From the cell containing the given text, extract its center point as [X, Y] coordinate. 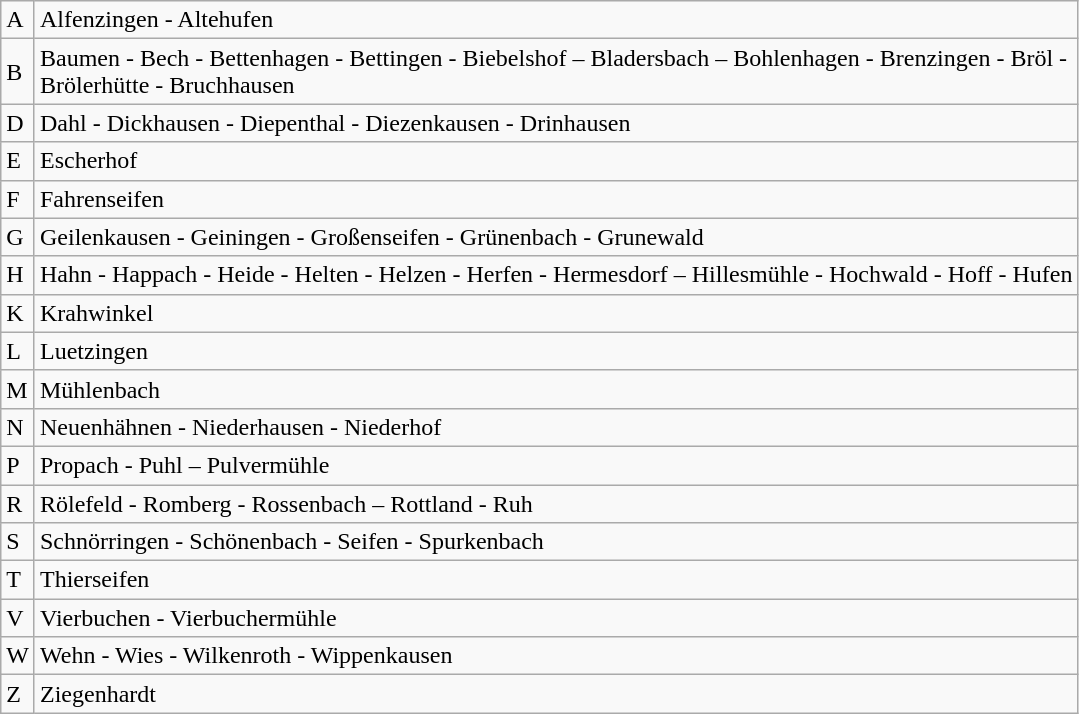
E [18, 161]
S [18, 542]
A [18, 20]
Vierbuchen - Vierbuchermühle [556, 618]
V [18, 618]
P [18, 465]
W [18, 656]
Wehn - Wies - Wilkenroth - Wippenkausen [556, 656]
Ziegenhardt [556, 694]
Escherhof [556, 161]
H [18, 275]
Baumen - Bech - Bettenhagen - Bettingen - Biebelshof – Bladersbach – Bohlenhagen - Brenzingen - Bröl -Brölerhütte - Bruchhausen [556, 72]
K [18, 313]
D [18, 123]
Schnörringen - Schönenbach - Seifen - Spurkenbach [556, 542]
L [18, 351]
M [18, 389]
Z [18, 694]
Luetzingen [556, 351]
T [18, 580]
Hahn - Happach - Heide - Helten - Helzen - Herfen - Hermesdorf – Hillesmühle - Hochwald - Hoff - Hufen [556, 275]
Krahwinkel [556, 313]
Dahl - Dickhausen - Diepenthal - Diezenkausen - Drinhausen [556, 123]
Thierseifen [556, 580]
Neuenhähnen - Niederhausen - Niederhof [556, 427]
N [18, 427]
G [18, 237]
Propach - Puhl – Pulvermühle [556, 465]
Mühlenbach [556, 389]
Geilenkausen - Geiningen - Großenseifen - Grünenbach - Grunewald [556, 237]
Rölefeld - Romberg - Rossenbach – Rottland - Ruh [556, 503]
Fahrenseifen [556, 199]
R [18, 503]
F [18, 199]
B [18, 72]
Alfenzingen - Altehufen [556, 20]
